Output the [x, y] coordinate of the center of the cell containing the given text.  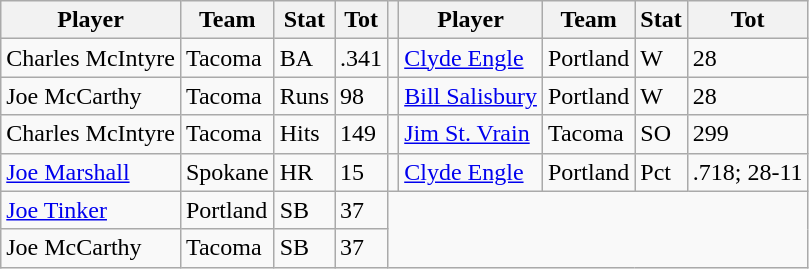
Spokane [227, 172]
.718; 28-11 [748, 172]
299 [748, 134]
Bill Salisbury [471, 96]
15 [362, 172]
HR [304, 172]
SO [661, 134]
Joe Marshall [91, 172]
Pct [661, 172]
98 [362, 96]
.341 [362, 58]
Runs [304, 96]
Hits [304, 134]
149 [362, 134]
Joe Tinker [91, 210]
Jim St. Vrain [471, 134]
BA [304, 58]
